Pinpoint the cell where the given text exists, returning its (x, y) midpoint coordinate. 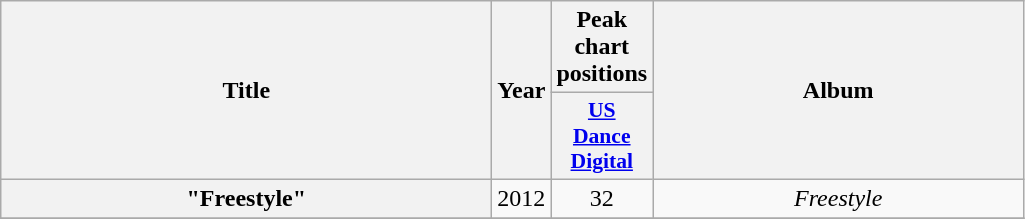
Freestyle (838, 198)
Peak chart positions (602, 47)
Title (246, 90)
USDanceDigital (602, 136)
32 (602, 198)
Year (522, 90)
"Freestyle" (246, 198)
Album (838, 90)
2012 (522, 198)
